Provide the (X, Y) coordinate of the cell's center where the given text is located.  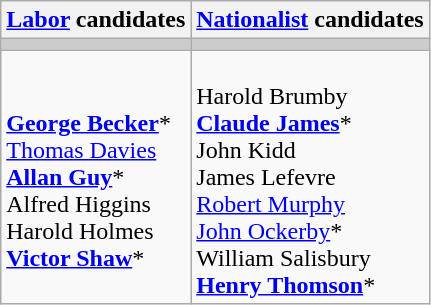
Harold Brumby Claude James* John Kidd James Lefevre Robert Murphy John Ockerby* William Salisbury Henry Thomson* (310, 177)
Nationalist candidates (310, 20)
George Becker* Thomas Davies Allan Guy* Alfred Higgins Harold Holmes Victor Shaw* (96, 177)
Labor candidates (96, 20)
